For the text-containing cell, return its midpoint in [x, y] coordinate format. 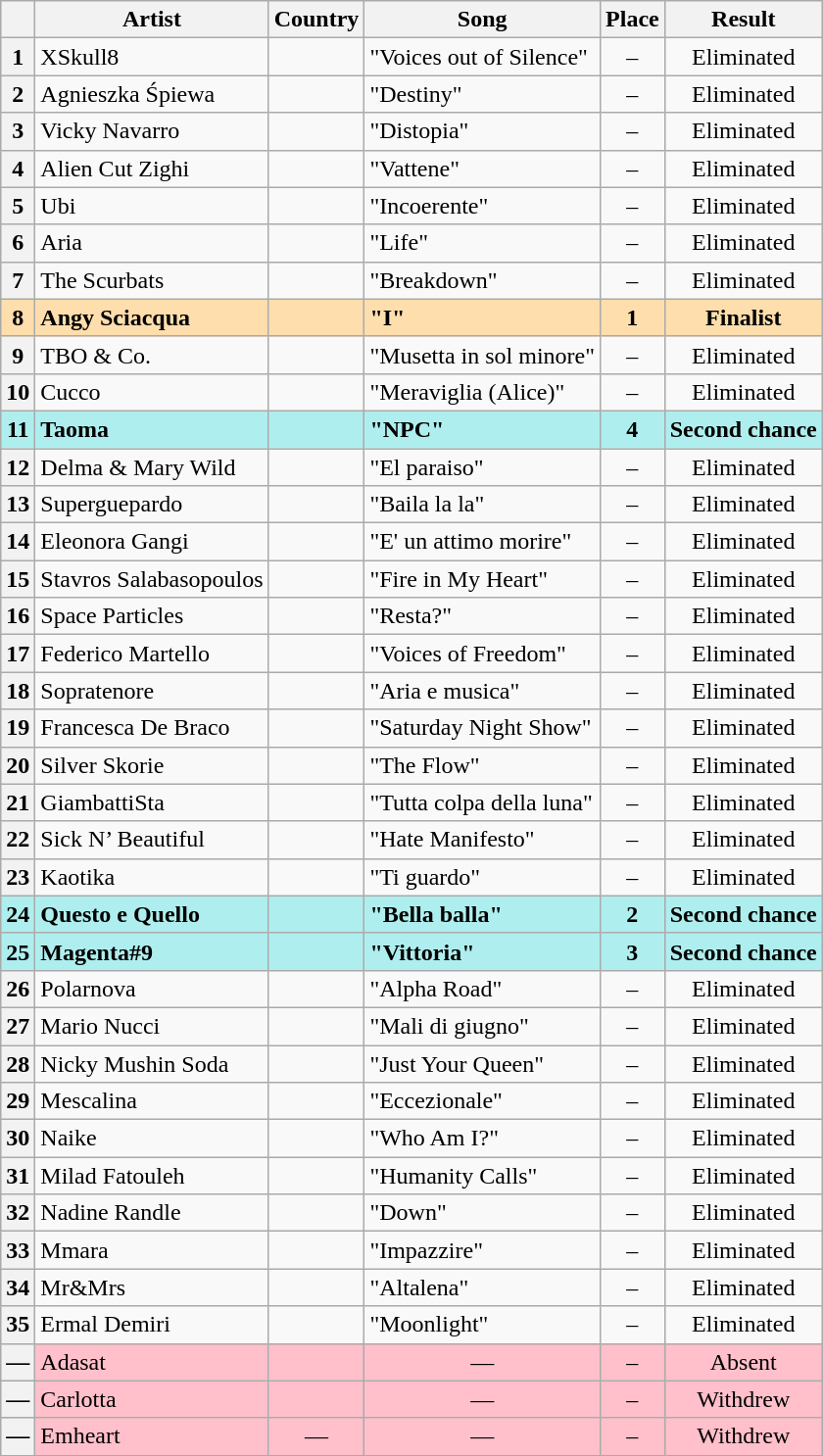
21 [18, 802]
"Resta?" [482, 616]
"The Flow" [482, 765]
Adasat [152, 1362]
Aria [152, 243]
Delma & Mary Wild [152, 467]
29 [18, 1101]
11 [18, 429]
"Vattene" [482, 169]
Nadine Randle [152, 1213]
20 [18, 765]
TBO & Co. [152, 355]
Song [482, 20]
"Meraviglia (Alice)" [482, 392]
"Altalena" [482, 1287]
27 [18, 1026]
22 [18, 840]
"El paraiso" [482, 467]
"Life" [482, 243]
Result [743, 20]
"Moonlight" [482, 1325]
Emheart [152, 1436]
"Fire in My Heart" [482, 579]
19 [18, 728]
Polarnova [152, 989]
"Who Am I?" [482, 1139]
Carlotta [152, 1399]
Silver Skorie [152, 765]
"Down" [482, 1213]
31 [18, 1176]
17 [18, 654]
Mmara [152, 1250]
9 [18, 355]
Angy Sciacqua [152, 317]
Country [316, 20]
5 [18, 206]
Superguepardo [152, 505]
Naike [152, 1139]
14 [18, 542]
7 [18, 280]
Cucco [152, 392]
18 [18, 691]
Finalist [743, 317]
Federico Martello [152, 654]
"NPC" [482, 429]
Francesca De Braco [152, 728]
34 [18, 1287]
Taoma [152, 429]
15 [18, 579]
"E' un attimo morire" [482, 542]
"Destiny" [482, 94]
The Scurbats [152, 280]
"Hate Manifesto" [482, 840]
"Eccezionale" [482, 1101]
26 [18, 989]
Vicky Navarro [152, 131]
Eleonora Gangi [152, 542]
"Distopia" [482, 131]
"Breakdown" [482, 280]
Questo e Quello [152, 914]
Sopratenore [152, 691]
"Impazzire" [482, 1250]
23 [18, 877]
Space Particles [152, 616]
30 [18, 1139]
"Alpha Road" [482, 989]
Artist [152, 20]
25 [18, 951]
10 [18, 392]
Kaotika [152, 877]
"Tutta colpa della luna" [482, 802]
35 [18, 1325]
"Baila la la" [482, 505]
6 [18, 243]
Mescalina [152, 1101]
"Voices out of Silence" [482, 57]
"Just Your Queen" [482, 1063]
Magenta#9 [152, 951]
24 [18, 914]
Absent [743, 1362]
Agnieszka Śpiewa [152, 94]
28 [18, 1063]
"Musetta in sol minore" [482, 355]
Ubi [152, 206]
"Humanity Calls" [482, 1176]
"Voices of Freedom" [482, 654]
Mario Nucci [152, 1026]
Place [633, 20]
8 [18, 317]
32 [18, 1213]
Ermal Demiri [152, 1325]
"Ti guardo" [482, 877]
Sick N’ Beautiful [152, 840]
Mr&Mrs [152, 1287]
"Incoerente" [482, 206]
16 [18, 616]
12 [18, 467]
XSkull8 [152, 57]
"Aria e musica" [482, 691]
Milad Fatouleh [152, 1176]
"Bella balla" [482, 914]
"Mali di giugno" [482, 1026]
"Saturday Night Show" [482, 728]
Stavros Salabasopoulos [152, 579]
13 [18, 505]
33 [18, 1250]
"I" [482, 317]
Alien Cut Zighi [152, 169]
GiambattiSta [152, 802]
Nicky Mushin Soda [152, 1063]
"Vittoria" [482, 951]
